Identify which cell holds the provided text, then report its [x, y] central coordinate. 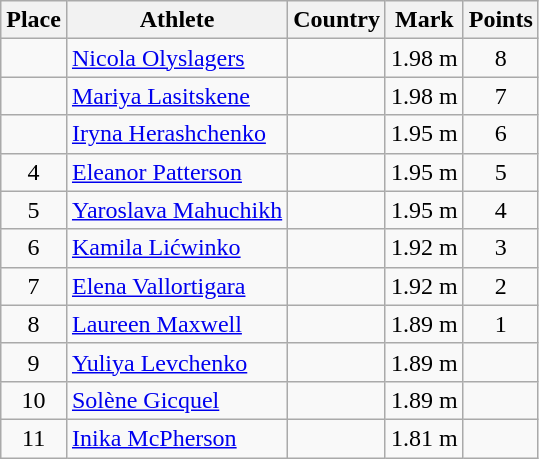
Points [500, 20]
Inika McPherson [176, 438]
Mariya Lasitskene [176, 96]
Athlete [176, 20]
Yuliya Levchenko [176, 362]
Yaroslava Mahuchikh [176, 210]
Iryna Herashchenko [176, 134]
Eleanor Patterson [176, 172]
Mark [424, 20]
Elena Vallortigara [176, 286]
1 [500, 324]
Solène Gicquel [176, 400]
Laureen Maxwell [176, 324]
Nicola Olyslagers [176, 58]
9 [34, 362]
11 [34, 438]
1.81 m [424, 438]
Place [34, 20]
3 [500, 248]
2 [500, 286]
10 [34, 400]
Kamila Lićwinko [176, 248]
Country [337, 20]
